Find where the given text appears and provide that cell's center as (X, Y) coordinate. 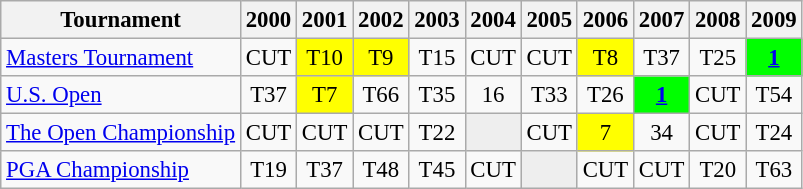
U.S. Open (121, 95)
2008 (718, 20)
T24 (774, 133)
2002 (381, 20)
2009 (774, 20)
T8 (605, 58)
16 (493, 95)
2004 (493, 20)
T19 (268, 170)
T33 (549, 95)
The Open Championship (121, 133)
T26 (605, 95)
2005 (549, 20)
T15 (437, 58)
2003 (437, 20)
T48 (381, 170)
7 (605, 133)
34 (661, 133)
T35 (437, 95)
2006 (605, 20)
T54 (774, 95)
T22 (437, 133)
T20 (718, 170)
T25 (718, 58)
2001 (325, 20)
Masters Tournament (121, 58)
2007 (661, 20)
T63 (774, 170)
2000 (268, 20)
T10 (325, 58)
T66 (381, 95)
Tournament (121, 20)
PGA Championship (121, 170)
T7 (325, 95)
T45 (437, 170)
T9 (381, 58)
